Detect which cell encompasses the target text, then output its (x, y) center coordinate. 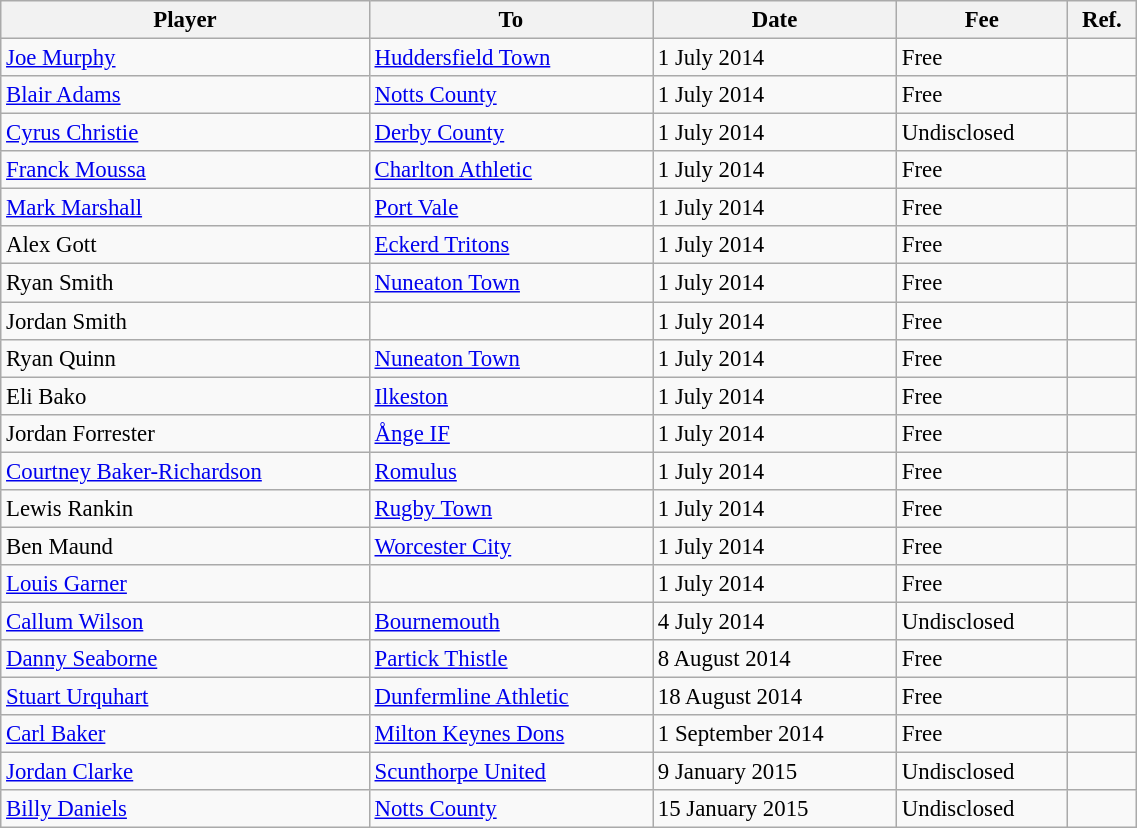
Romulus (510, 471)
Ryan Quinn (185, 358)
8 August 2014 (775, 659)
Jordan Clarke (185, 772)
Milton Keynes Dons (510, 734)
Eli Bako (185, 396)
Cyrus Christie (185, 133)
Partick Thistle (510, 659)
Billy Daniels (185, 809)
Jordan Forrester (185, 433)
Huddersfield Town (510, 58)
9 January 2015 (775, 772)
Charlton Athletic (510, 170)
15 January 2015 (775, 809)
18 August 2014 (775, 697)
Jordan Smith (185, 321)
Dunfermline Athletic (510, 697)
Louis Garner (185, 584)
Fee (982, 20)
To (510, 20)
Blair Adams (185, 95)
Derby County (510, 133)
Courtney Baker-Richardson (185, 471)
1 September 2014 (775, 734)
Rugby Town (510, 509)
Player (185, 20)
Bournemouth (510, 621)
Ilkeston (510, 396)
Callum Wilson (185, 621)
Carl Baker (185, 734)
Ben Maund (185, 546)
Stuart Urquhart (185, 697)
4 July 2014 (775, 621)
Danny Seaborne (185, 659)
Ånge IF (510, 433)
Lewis Rankin (185, 509)
Alex Gott (185, 245)
Joe Murphy (185, 58)
Franck Moussa (185, 170)
Worcester City (510, 546)
Scunthorpe United (510, 772)
Eckerd Tritons (510, 245)
Ryan Smith (185, 283)
Ref. (1102, 20)
Mark Marshall (185, 208)
Port Vale (510, 208)
Date (775, 20)
